Scan for the cell matching the given text and deliver its (X, Y) coordinate at center. 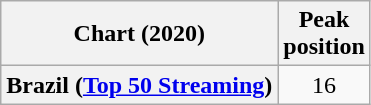
Brazil (Top 50 Streaming) (140, 85)
Chart (2020) (140, 34)
16 (324, 85)
Peakposition (324, 34)
